From the cell containing the given text, extract its center point as (x, y) coordinate. 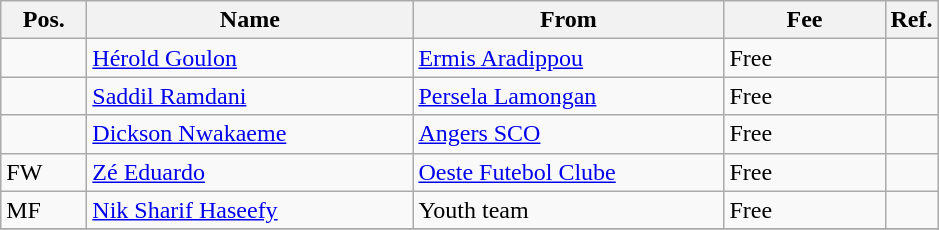
Ermis Aradippou (568, 58)
Nik Sharif Haseefy (250, 210)
Persela Lamongan (568, 96)
Angers SCO (568, 134)
Dickson Nwakaeme (250, 134)
Pos. (44, 20)
Name (250, 20)
MF (44, 210)
Hérold Goulon (250, 58)
Zé Eduardo (250, 172)
Ref. (912, 20)
Oeste Futebol Clube (568, 172)
From (568, 20)
Youth team (568, 210)
Fee (804, 20)
Saddil Ramdani (250, 96)
FW (44, 172)
